From the cell containing the given text, extract its center point as [x, y] coordinate. 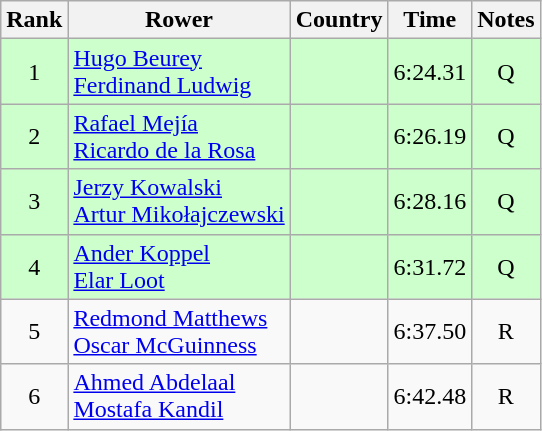
Redmond MatthewsOscar McGuinness [179, 332]
6 [34, 396]
4 [34, 266]
6:37.50 [430, 332]
Ahmed AbdelaalMostafa Kandil [179, 396]
Rower [179, 20]
Ander KoppelElar Loot [179, 266]
6:26.19 [430, 136]
2 [34, 136]
Country [339, 20]
Rafael MejíaRicardo de la Rosa [179, 136]
Jerzy KowalskiArtur Mikołajczewski [179, 202]
Rank [34, 20]
6:31.72 [430, 266]
6:28.16 [430, 202]
5 [34, 332]
6:24.31 [430, 72]
Notes [506, 20]
3 [34, 202]
Hugo BeureyFerdinand Ludwig [179, 72]
6:42.48 [430, 396]
1 [34, 72]
Time [430, 20]
